For the text-containing cell, return its midpoint in (X, Y) coordinate format. 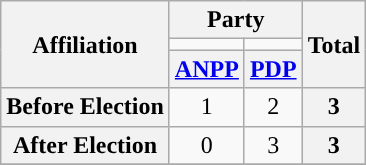
ANPP (206, 69)
Before Election (86, 107)
PDP (273, 69)
Affiliation (86, 44)
Total (334, 44)
2 (273, 107)
After Election (86, 145)
Party (236, 20)
0 (206, 145)
1 (206, 107)
